Detect which cell encompasses the target text, then output its (X, Y) center coordinate. 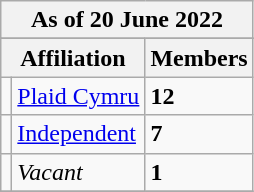
1 (199, 172)
Independent (78, 134)
7 (199, 134)
Vacant (78, 172)
12 (199, 96)
As of 20 June 2022 (127, 20)
Plaid Cymru (78, 96)
Members (199, 58)
Affiliation (73, 58)
